Determine the (X, Y) coordinate at the center of the cell enclosing the given text.  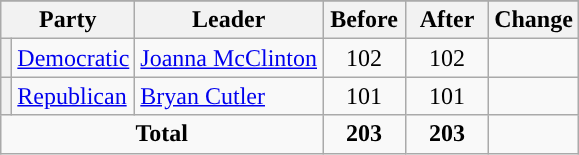
Democratic (74, 58)
After (448, 20)
Bryan Cutler (229, 96)
Joanna McClinton (229, 58)
Party (68, 20)
Before (364, 20)
Change (534, 20)
Leader (229, 20)
Total (162, 134)
Republican (74, 96)
